Scan for the cell matching the given text and deliver its [x, y] coordinate at center. 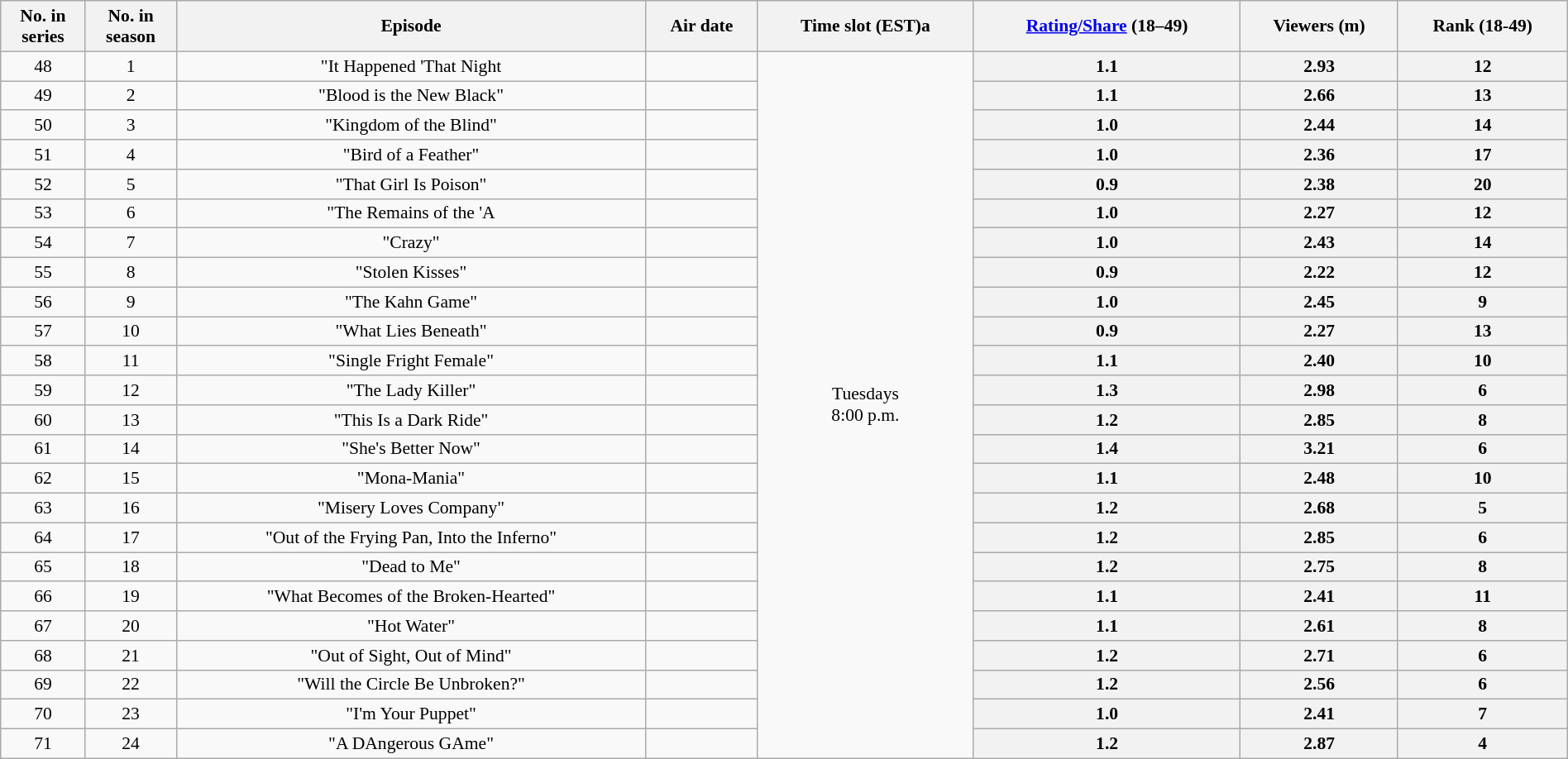
61 [43, 449]
2.75 [1319, 567]
"Misery Loves Company" [411, 508]
64 [43, 537]
2.43 [1319, 243]
3 [131, 126]
51 [43, 155]
48 [43, 66]
2.45 [1319, 302]
24 [131, 744]
No. inseries [43, 26]
"This Is a Dark Ride" [411, 420]
2.40 [1319, 361]
"Single Fright Female" [411, 361]
"She's Better Now" [411, 449]
15 [131, 479]
"Kingdom of the Blind" [411, 126]
Air date [701, 26]
2.98 [1319, 390]
59 [43, 390]
67 [43, 626]
"Mona-Mania" [411, 479]
"Stolen Kisses" [411, 273]
Episode [411, 26]
"Crazy" [411, 243]
2.68 [1319, 508]
21 [131, 656]
"It Happened 'That Night [411, 66]
65 [43, 567]
55 [43, 273]
2.61 [1319, 626]
Viewers (m) [1319, 26]
69 [43, 685]
"Out of the Frying Pan, Into the Inferno" [411, 537]
Time slot (EST)a [866, 26]
63 [43, 508]
"A DAngerous GAme" [411, 744]
71 [43, 744]
"Blood is the New Black" [411, 96]
"That Girl Is Poison" [411, 184]
2.36 [1319, 155]
2.66 [1319, 96]
23 [131, 714]
3.21 [1319, 449]
2.38 [1319, 184]
"The Remains of the 'A [411, 213]
Rank (18-49) [1482, 26]
56 [43, 302]
"The Lady Killer" [411, 390]
66 [43, 597]
58 [43, 361]
"Bird of a Feather" [411, 155]
2.22 [1319, 273]
2.71 [1319, 656]
19 [131, 597]
"What Becomes of the Broken-Hearted" [411, 597]
2.48 [1319, 479]
54 [43, 243]
"The Kahn Game" [411, 302]
62 [43, 479]
2.93 [1319, 66]
68 [43, 656]
49 [43, 96]
"What Lies Beneath" [411, 332]
18 [131, 567]
"I'm Your Puppet" [411, 714]
50 [43, 126]
"Dead to Me" [411, 567]
60 [43, 420]
Rating/Share (18–49) [1107, 26]
70 [43, 714]
16 [131, 508]
"Hot Water" [411, 626]
2.56 [1319, 685]
22 [131, 685]
2.44 [1319, 126]
2.87 [1319, 744]
52 [43, 184]
1.4 [1107, 449]
2 [131, 96]
"Will the Circle Be Unbroken?" [411, 685]
No. inseason [131, 26]
53 [43, 213]
1.3 [1107, 390]
Tuesdays8:00 p.m. [866, 405]
"Out of Sight, Out of Mind" [411, 656]
1 [131, 66]
57 [43, 332]
